Locate the cell with the specified text and output its [x, y] center coordinate. 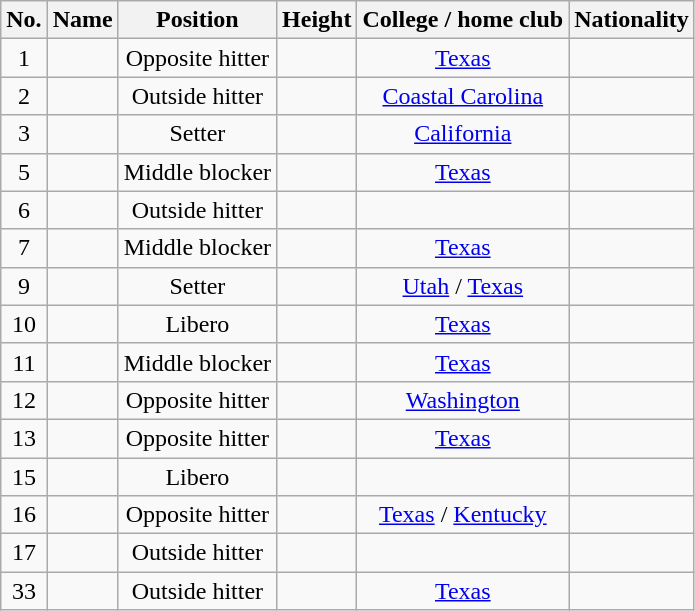
9 [24, 286]
2 [24, 96]
17 [24, 553]
1 [24, 58]
Texas / Kentucky [463, 515]
5 [24, 172]
16 [24, 515]
Position [197, 20]
13 [24, 438]
33 [24, 591]
7 [24, 248]
12 [24, 400]
Name [82, 20]
Height [317, 20]
3 [24, 134]
Nationality [632, 20]
Utah / Texas [463, 286]
No. [24, 20]
11 [24, 362]
15 [24, 477]
California [463, 134]
Washington [463, 400]
10 [24, 324]
6 [24, 210]
Coastal Carolina [463, 96]
College / home club [463, 20]
